Find where the given text appears and provide that cell's center as (X, Y) coordinate. 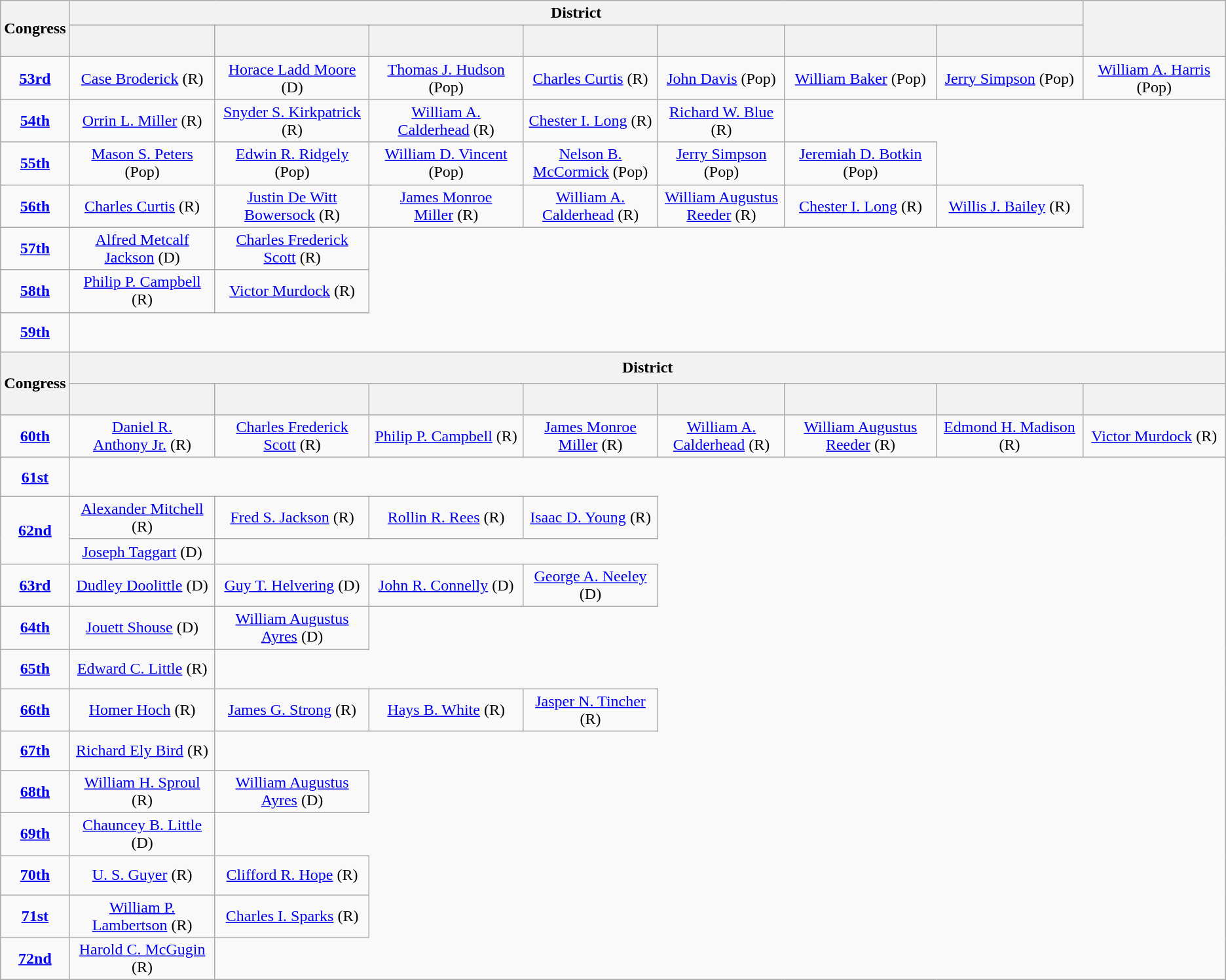
Rollin R. Rees (R) (446, 517)
Harold C. McGugin (R) (142, 958)
William A. Harris (Pop) (1154, 79)
William H. Sproul (R) (142, 792)
Orrin L. Miller (R) (142, 120)
53rd (35, 79)
John R. Connelly (D) (446, 585)
55th (35, 164)
64th (35, 627)
59th (35, 332)
Homer Hoch (R) (142, 710)
Willis J. Bailey (R) (1010, 206)
57th (35, 249)
66th (35, 710)
Guy T. Helvering (D) (292, 585)
George A. Neeley (D) (590, 585)
71st (35, 916)
John Davis (Pop) (722, 79)
William P.Lambertson (R) (142, 916)
Edward C. Little (R) (142, 669)
58th (35, 291)
Snyder S. Kirkpatrick (R) (292, 120)
68th (35, 792)
61st (35, 477)
Chauncey B. Little (D) (142, 834)
70th (35, 875)
Richard Ely Bird (R) (142, 751)
James G. Strong (R) (292, 710)
Joseph Taggart (D) (142, 551)
Edmond H. Madison (R) (1010, 436)
65th (35, 669)
Thomas J. Hudson (Pop) (446, 79)
Justin De WittBowersock (R) (292, 206)
U. S. Guyer (R) (142, 875)
Jeremiah D. Botkin (Pop) (861, 164)
Daniel R.Anthony Jr. (R) (142, 436)
Richard W. Blue (R) (722, 120)
54th (35, 120)
Nelson B.McCormick (Pop) (590, 164)
Alfred MetcalfJackson (D) (142, 249)
Jasper N. Tincher (R) (590, 710)
William D. Vincent (Pop) (446, 164)
Isaac D. Young (R) (590, 517)
Jouett Shouse (D) (142, 627)
Dudley Doolittle (D) (142, 585)
60th (35, 436)
69th (35, 834)
Case Broderick (R) (142, 79)
Mason S. Peters (Pop) (142, 164)
56th (35, 206)
Clifford R. Hope (R) (292, 875)
62nd (35, 530)
Edwin R. Ridgely (Pop) (292, 164)
Alexander Mitchell (R) (142, 517)
Horace Ladd Moore (D) (292, 79)
63rd (35, 585)
William Baker (Pop) (861, 79)
Charles I. Sparks (R) (292, 916)
67th (35, 751)
Fred S. Jackson (R) (292, 517)
72nd (35, 958)
Hays B. White (R) (446, 710)
